Find where the given text appears and provide that cell's center as (X, Y) coordinate. 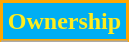
Ownership (65, 22)
